From the cell containing the given text, extract its center point as [x, y] coordinate. 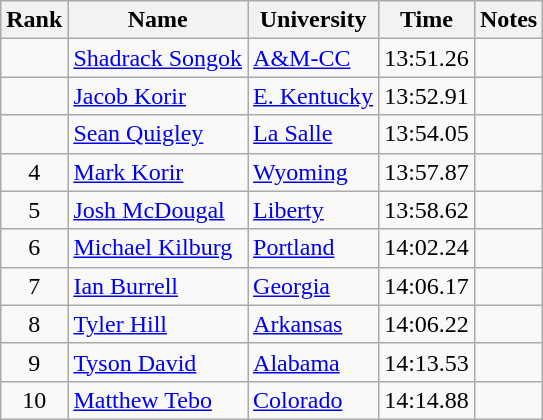
13:58.62 [427, 210]
E. Kentucky [314, 96]
Shadrack Songok [158, 58]
Michael Kilburg [158, 248]
Matthew Tebo [158, 400]
14:06.22 [427, 324]
La Salle [314, 134]
7 [34, 286]
8 [34, 324]
14:13.53 [427, 362]
Alabama [314, 362]
Time [427, 20]
Georgia [314, 286]
4 [34, 172]
A&M-CC [314, 58]
Rank [34, 20]
6 [34, 248]
Notes [508, 20]
Sean Quigley [158, 134]
Tyson David [158, 362]
13:57.87 [427, 172]
Arkansas [314, 324]
Colorado [314, 400]
Josh McDougal [158, 210]
10 [34, 400]
Tyler Hill [158, 324]
13:54.05 [427, 134]
Mark Korir [158, 172]
14:06.17 [427, 286]
Jacob Korir [158, 96]
13:51.26 [427, 58]
University [314, 20]
14:14.88 [427, 400]
Liberty [314, 210]
9 [34, 362]
Name [158, 20]
Portland [314, 248]
Ian Burrell [158, 286]
Wyoming [314, 172]
5 [34, 210]
14:02.24 [427, 248]
13:52.91 [427, 96]
